Provide the [x, y] coordinate of the cell's center where the given text is located.  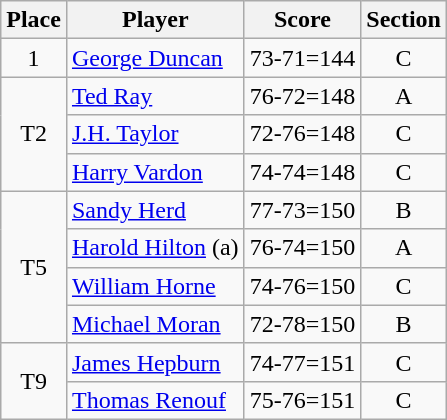
T9 [34, 381]
72-78=150 [302, 324]
Score [302, 20]
Player [155, 20]
Place [34, 20]
73-71=144 [302, 58]
75-76=151 [302, 400]
76-72=148 [302, 96]
Ted Ray [155, 96]
Section [404, 20]
Harry Vardon [155, 172]
Michael Moran [155, 324]
T2 [34, 134]
Sandy Herd [155, 210]
Thomas Renouf [155, 400]
72-76=148 [302, 134]
George Duncan [155, 58]
James Hepburn [155, 362]
76-74=150 [302, 248]
74-76=150 [302, 286]
Harold Hilton (a) [155, 248]
77-73=150 [302, 210]
74-77=151 [302, 362]
74-74=148 [302, 172]
T5 [34, 267]
William Horne [155, 286]
1 [34, 58]
J.H. Taylor [155, 134]
